Search for the cell housing the specified text and yield its (X, Y) center coordinate. 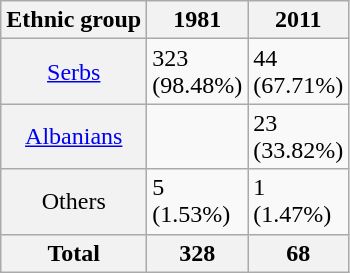
328 (198, 253)
1 (1.47%) (298, 202)
323 (98.48%) (198, 72)
Others (74, 202)
68 (298, 253)
23 (33.82%) (298, 136)
Total (74, 253)
2011 (298, 20)
1981 (198, 20)
Serbs (74, 72)
Albanians (74, 136)
Ethnic group (74, 20)
44 (67.71%) (298, 72)
5 (1.53%) (198, 202)
